Identify which cell holds the provided text, then report its [x, y] central coordinate. 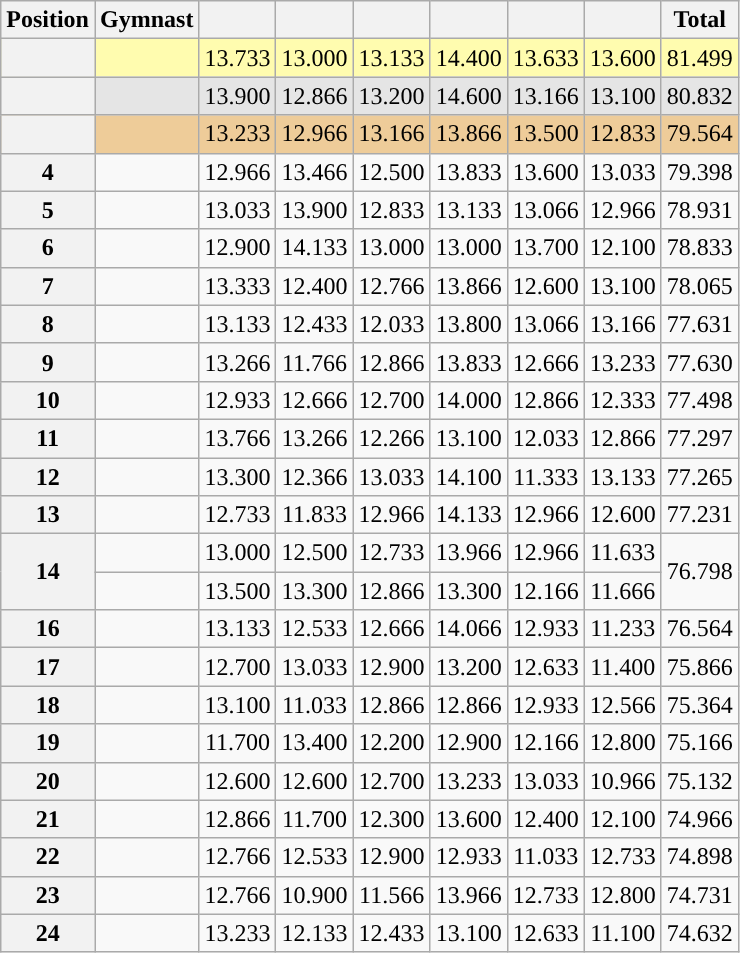
17 [48, 667]
14.066 [468, 629]
13.466 [314, 172]
11.566 [392, 895]
8 [48, 324]
79.564 [700, 134]
77.297 [700, 438]
Total [700, 20]
74.632 [700, 933]
13.633 [546, 58]
11.633 [622, 553]
80.832 [700, 96]
13.800 [468, 324]
77.265 [700, 477]
20 [48, 781]
14.100 [468, 477]
24 [48, 933]
12 [48, 477]
4 [48, 172]
14.000 [468, 400]
14.600 [468, 96]
12.133 [314, 933]
78.931 [700, 210]
12.266 [392, 438]
74.731 [700, 895]
12.300 [392, 819]
13.766 [238, 438]
10.966 [622, 781]
11.100 [622, 933]
9 [48, 362]
23 [48, 895]
13.333 [238, 286]
77.231 [700, 515]
76.564 [700, 629]
Gymnast [146, 20]
7 [48, 286]
6 [48, 248]
13.733 [238, 58]
13 [48, 515]
75.866 [700, 667]
11.766 [314, 362]
13.700 [546, 248]
11.666 [622, 591]
79.398 [700, 172]
75.364 [700, 705]
12.566 [622, 705]
75.166 [700, 743]
5 [48, 210]
78.833 [700, 248]
16 [48, 629]
78.065 [700, 286]
10 [48, 400]
12.200 [392, 743]
11.833 [314, 515]
75.132 [700, 781]
Position [48, 20]
18 [48, 705]
14 [48, 572]
11 [48, 438]
74.966 [700, 819]
13.400 [314, 743]
11.400 [622, 667]
77.498 [700, 400]
22 [48, 857]
77.630 [700, 362]
11.333 [546, 477]
14.400 [468, 58]
81.499 [700, 58]
21 [48, 819]
76.798 [700, 572]
12.333 [622, 400]
10.900 [314, 895]
12.366 [314, 477]
19 [48, 743]
77.631 [700, 324]
74.898 [700, 857]
11.233 [622, 629]
